Capture the cell that displays the provided text and extract its (X, Y) central coordinate. 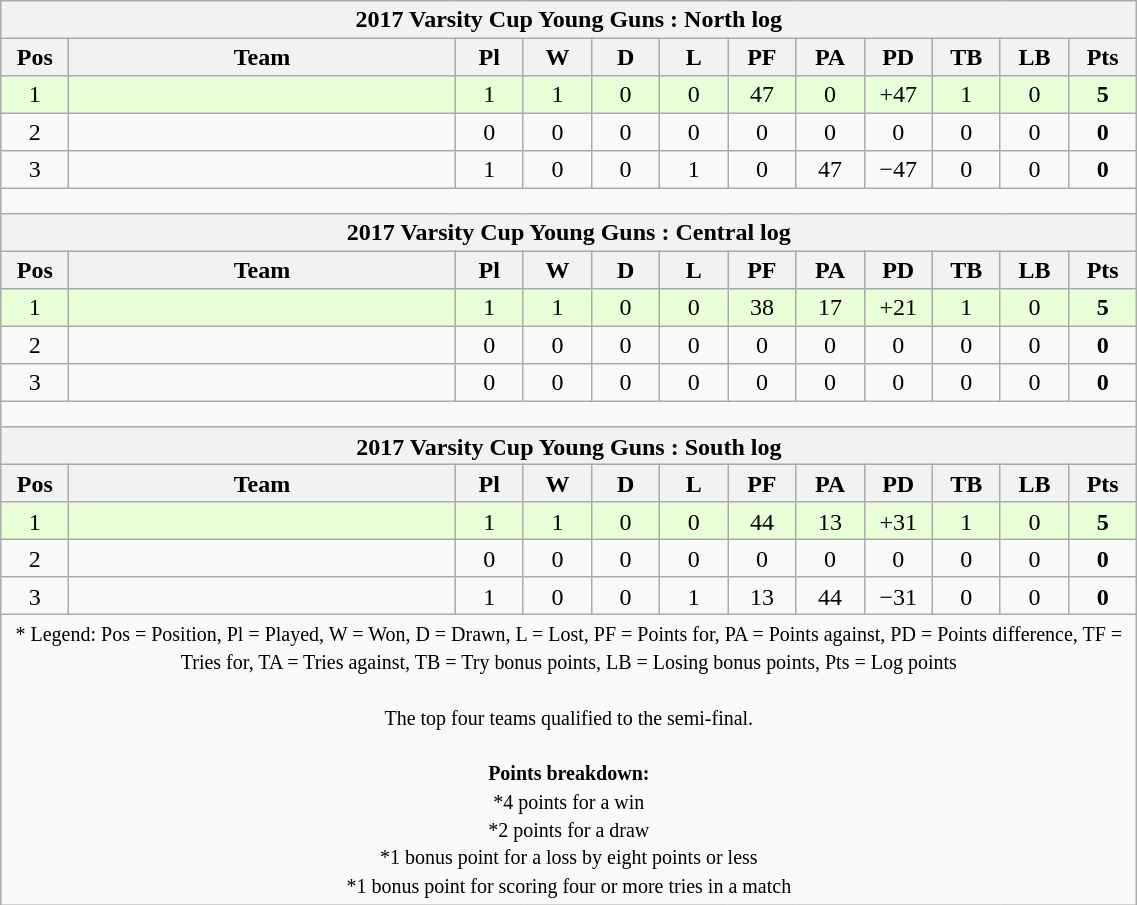
2017 Varsity Cup Young Guns : South log (569, 446)
2017 Varsity Cup Young Guns : Central log (569, 232)
−47 (898, 170)
−31 (898, 596)
2017 Varsity Cup Young Guns : North log (569, 20)
+21 (898, 308)
17 (830, 308)
+31 (898, 520)
38 (762, 308)
+47 (898, 94)
